Extract the (x, y) coordinate from the center of the cell holding the provided text.  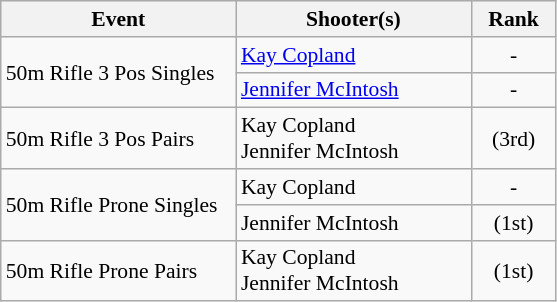
Shooter(s) (354, 19)
(3rd) (514, 138)
50m Rifle Prone Pairs (118, 270)
50m Rifle Prone Singles (118, 204)
Event (118, 19)
50m Rifle 3 Pos Singles (118, 72)
50m Rifle 3 Pos Pairs (118, 138)
Rank (514, 19)
